Detect which cell encompasses the target text, then output its [X, Y] center coordinate. 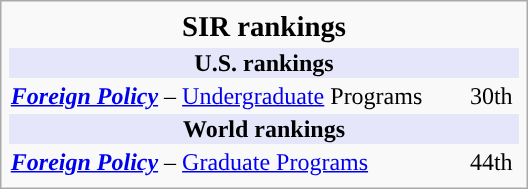
44th [493, 162]
Foreign Policy – Graduate Programs [237, 162]
30th [493, 96]
Foreign Policy – Undergraduate Programs [237, 96]
U.S. rankings [264, 63]
World rankings [264, 129]
SIR rankings [264, 27]
